Provide the (X, Y) coordinate of the cell's center where the given text is located.  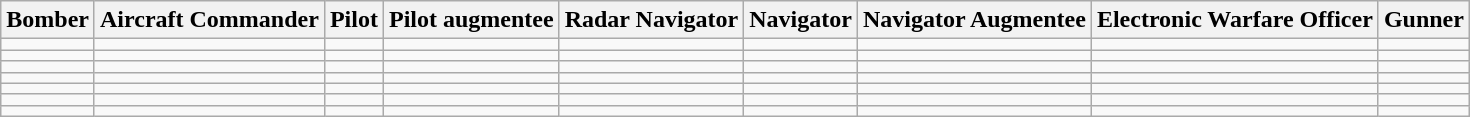
Aircraft Commander (209, 20)
Navigator (801, 20)
Electronic Warfare Officer (1234, 20)
Navigator Augmentee (974, 20)
Pilot augmentee (471, 20)
Pilot (354, 20)
Gunner (1424, 20)
Radar Navigator (652, 20)
Bomber (48, 20)
